For the text-containing cell, return its midpoint in (x, y) coordinate format. 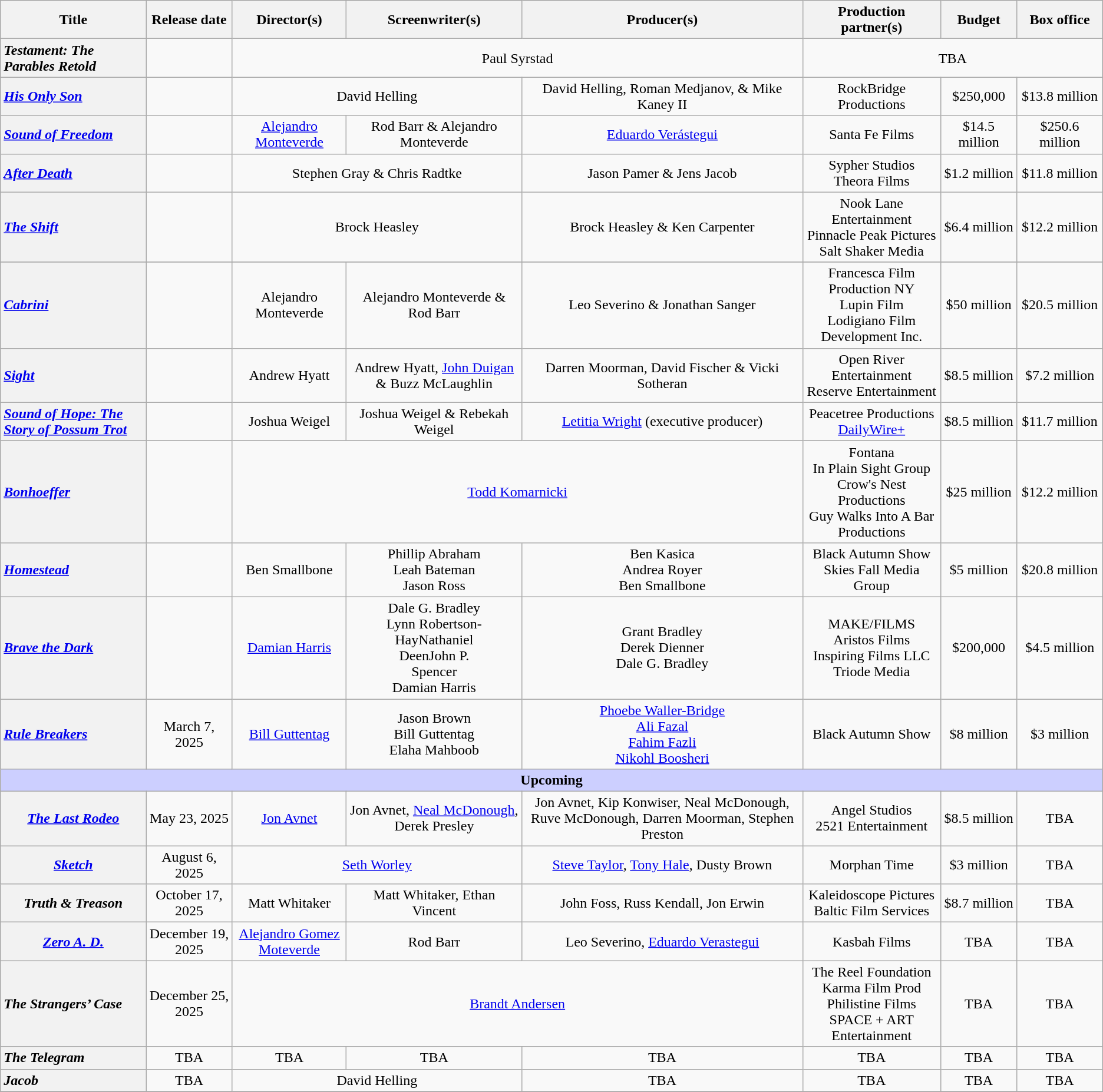
$50 million (979, 305)
Bonhoeffer (73, 491)
MAKE/FILMSAristos FilmsInspiring Films LLCTriode Media (871, 648)
$5 million (979, 570)
The Strangers’ Case (73, 1004)
The Telegram (73, 1058)
Angel Studios2521 Entertainment (871, 819)
Rod Barr & Alejandro Monteverde (434, 134)
Darren Moorman, David Fischer & Vicki Sotheran (662, 375)
Black Autumn Show (871, 734)
Grant BradleyDerek DiennerDale G. Bradley (662, 648)
Budget (979, 20)
Nook Lane EntertainmentPinnacle Peak PicturesSalt Shaker Media (871, 227)
$250,000 (979, 97)
Producer(s) (662, 20)
John Foss, Russ Kendall, Jon Erwin (662, 904)
May 23, 2025 (189, 819)
$11.7 million (1059, 422)
Brock Heasley & Ken Carpenter (662, 227)
Andrew Hyatt (289, 375)
Rule Breakers (73, 734)
Brandt Andersen (517, 1004)
Sypher StudiosTheora Films (871, 173)
Brave the Dark (73, 648)
His Only Son (73, 97)
Ben KasicaAndrea RoyerBen Smallbone (662, 570)
Alejandro Monteverde & Rod Barr (434, 305)
$11.8 million (1059, 173)
Steve Taylor, Tony Hale, Dusty Brown (662, 865)
Joshua Weigel & Rebekah Weigel (434, 422)
Ben Smallbone (289, 570)
Jacob (73, 1080)
$4.5 million (1059, 648)
Joshua Weigel (289, 422)
Sketch (73, 865)
$6.4 million (979, 227)
March 7, 2025 (189, 734)
Sight (73, 375)
Zero A. D. (73, 941)
Box office (1059, 20)
Phillip AbrahamLeah BatemanJason Ross (434, 570)
Upcoming (551, 780)
$7.2 million (1059, 375)
Stephen Gray & Chris Radtke (377, 173)
Brock Heasley (377, 227)
Damian Harris (289, 648)
$200,000 (979, 648)
Sound of Hope: The Story of Possum Trot (73, 422)
$13.8 million (1059, 97)
$1.2 million (979, 173)
Bill Guttentag (289, 734)
The Reel FoundationKarma Film ProdPhilistine FilmsSPACE + ART Entertainment (871, 1004)
Phoebe Waller-BridgeAli FazalFahim FazliNikohl Boosheri (662, 734)
$20.5 million (1059, 305)
$250.6 million (1059, 134)
Release date (189, 20)
$14.5 million (979, 134)
Morphan Time (871, 865)
Seth Worley (377, 865)
Rod Barr (434, 941)
Andrew Hyatt, John Duigan & Buzz McLaughlin (434, 375)
Screenwriter(s) (434, 20)
December 25, 2025 (189, 1004)
Francesca Film Production NYLupin FilmLodigiano Film Development Inc. (871, 305)
RockBridge Productions (871, 97)
Jon Avnet, Kip Konwiser, Neal McDonough, Ruve McDonough, Darren Moorman, Stephen Preston (662, 819)
Cabrini (73, 305)
Matt Whitaker (289, 904)
Santa Fe Films (871, 134)
Production partner(s) (871, 20)
$8 million (979, 734)
Truth & Treason (73, 904)
Jason Pamer & Jens Jacob (662, 173)
$20.8 million (1059, 570)
Dale G. BradleyLynn Robertson-HayNathanielDeenJohn P.SpencerDamian Harris (434, 648)
October 17, 2025 (189, 904)
December 19, 2025 (189, 941)
Homestead (73, 570)
August 6, 2025 (189, 865)
The Shift (73, 227)
Eduardo Verástegui (662, 134)
Testament: The Parables Retold (73, 58)
Leo Severino & Jonathan Sanger (662, 305)
Black Autumn ShowSkies Fall Media Group (871, 570)
Sound of Freedom (73, 134)
FontanaIn Plain Sight GroupCrow's Nest ProductionsGuy Walks Into A Bar Productions (871, 491)
Peacetree ProductionsDailyWire+ (871, 422)
$8.7 million (979, 904)
Open River EntertainmentReserve Entertainment (871, 375)
Matt Whitaker, Ethan Vincent (434, 904)
After Death (73, 173)
Title (73, 20)
Jon Avnet (289, 819)
Leo Severino, Eduardo Verastegui (662, 941)
Jason BrownBill GuttentagElaha Mahboob (434, 734)
Director(s) (289, 20)
Jon Avnet, Neal McDonough, Derek Presley (434, 819)
Todd Komarnicki (517, 491)
David Helling, Roman Medjanov, & Mike Kaney II (662, 97)
The Last Rodeo (73, 819)
$25 million (979, 491)
Paul Syrstad (517, 58)
Letitia Wright (executive producer) (662, 422)
Kaleidoscope PicturesBaltic Film Services (871, 904)
Alejandro Gomez Moteverde (289, 941)
Kasbah Films (871, 941)
